Scan for the cell matching the given text and deliver its (x, y) coordinate at center. 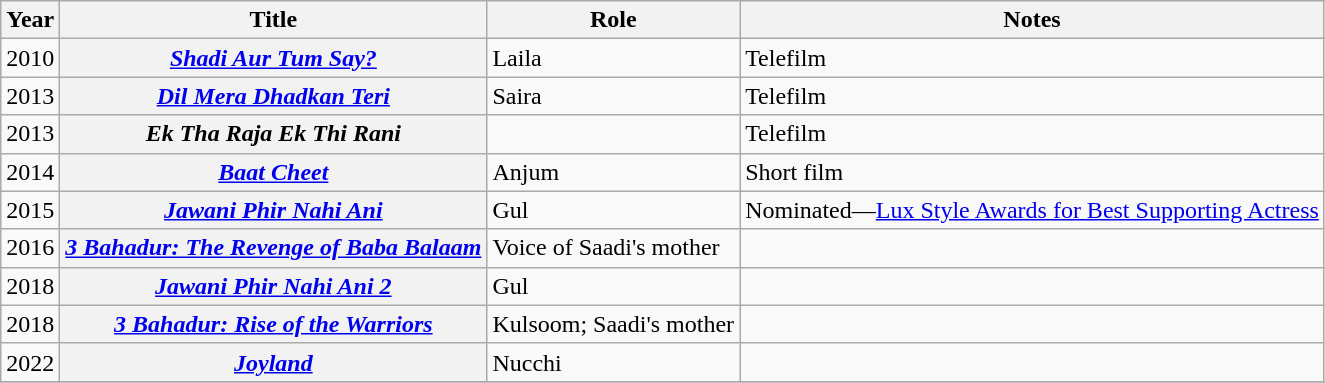
Voice of Saadi's mother (614, 248)
Role (614, 20)
2014 (30, 172)
Dil Mera Dhadkan Teri (274, 96)
Short film (1032, 172)
3 Bahadur: The Revenge of Baba Balaam (274, 248)
Jawani Phir Nahi Ani (274, 210)
2016 (30, 248)
Kulsoom; Saadi's mother (614, 324)
Nucchi (614, 362)
2022 (30, 362)
Joyland (274, 362)
2015 (30, 210)
Year (30, 20)
Jawani Phir Nahi Ani 2 (274, 286)
Saira (614, 96)
2010 (30, 58)
Shadi Aur Tum Say? (274, 58)
Notes (1032, 20)
Baat Cheet (274, 172)
Anjum (614, 172)
Laila (614, 58)
Nominated—Lux Style Awards for Best Supporting Actress (1032, 210)
3 Bahadur: Rise of the Warriors (274, 324)
Ek Tha Raja Ek Thi Rani (274, 134)
Title (274, 20)
